Determine the [X, Y] coordinate at the center of the cell enclosing the given text.  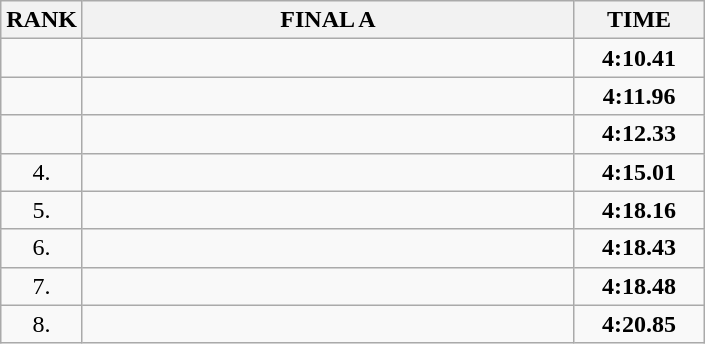
4:20.85 [640, 324]
4:18.16 [640, 210]
RANK [42, 20]
4:18.43 [640, 248]
8. [42, 324]
5. [42, 210]
TIME [640, 20]
6. [42, 248]
7. [42, 286]
4:15.01 [640, 172]
4:18.48 [640, 286]
4. [42, 172]
4:11.96 [640, 96]
4:12.33 [640, 134]
FINAL A [328, 20]
4:10.41 [640, 58]
